Locate the cell with the specified text and output its (X, Y) center coordinate. 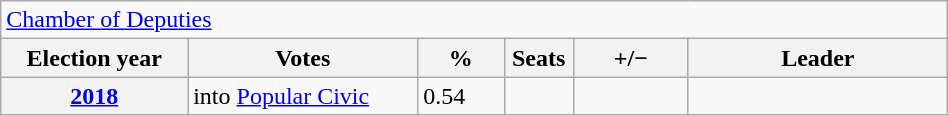
Chamber of Deputies (474, 20)
+/− (630, 58)
Seats (538, 58)
Votes (303, 58)
Election year (94, 58)
% (461, 58)
into Popular Civic (303, 96)
2018 (94, 96)
Leader (818, 58)
0.54 (461, 96)
